Locate the cell with the specified text and output its [x, y] center coordinate. 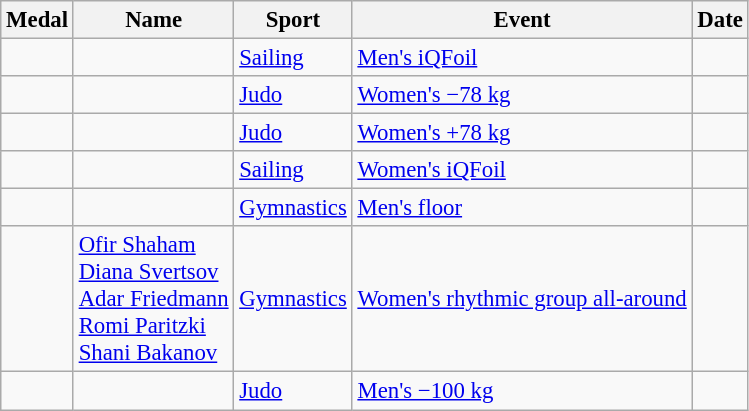
Men's iQFoil [522, 58]
Name [154, 20]
Date [720, 20]
Event [522, 20]
Women's +78 kg [522, 133]
Women's −78 kg [522, 95]
Women's iQFoil [522, 170]
Sport [293, 20]
Women's rhythmic group all-around [522, 299]
Men's floor [522, 208]
Medal [38, 20]
Men's −100 kg [522, 391]
Ofir ShahamDiana SvertsovAdar FriedmannRomi ParitzkiShani Bakanov [154, 299]
